Provide the (x, y) coordinate of the cell's center where the given text is located.  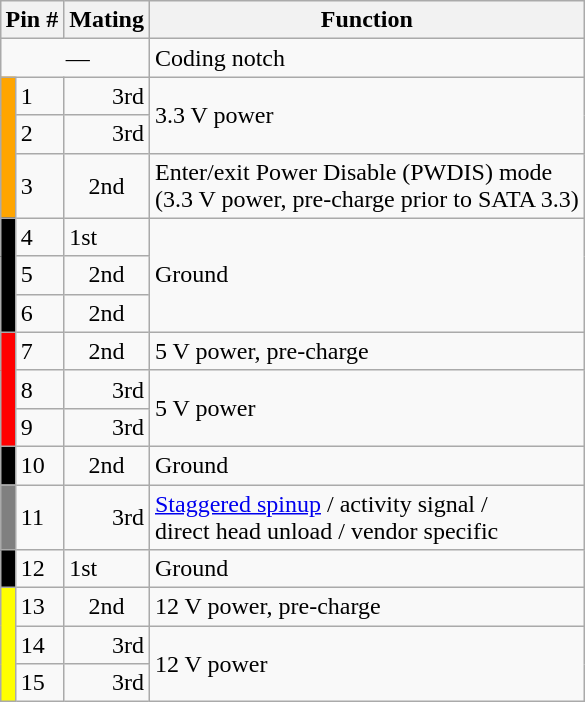
12 V power, pre-charge (366, 607)
5 (39, 275)
5 V power, pre-charge (366, 351)
8 (39, 389)
Enter/exit Power Disable (PWDIS) mode(3.3 V power, pre-charge prior to SATA 3.3) (366, 186)
11 (39, 516)
— (74, 58)
Staggered spinup / activity signal / direct head unload / vendor specific (366, 516)
1 (39, 96)
3.3 V power (366, 115)
12 (39, 569)
13 (39, 607)
7 (39, 351)
9 (39, 427)
Pin # (32, 20)
4 (39, 237)
Function (366, 20)
10 (39, 465)
Mating (107, 20)
6 (39, 313)
14 (39, 645)
3 (39, 186)
15 (39, 683)
Coding notch (366, 58)
2 (39, 134)
12 V power (366, 664)
5 V power (366, 408)
